Identify which cell holds the provided text, then report its [X, Y] central coordinate. 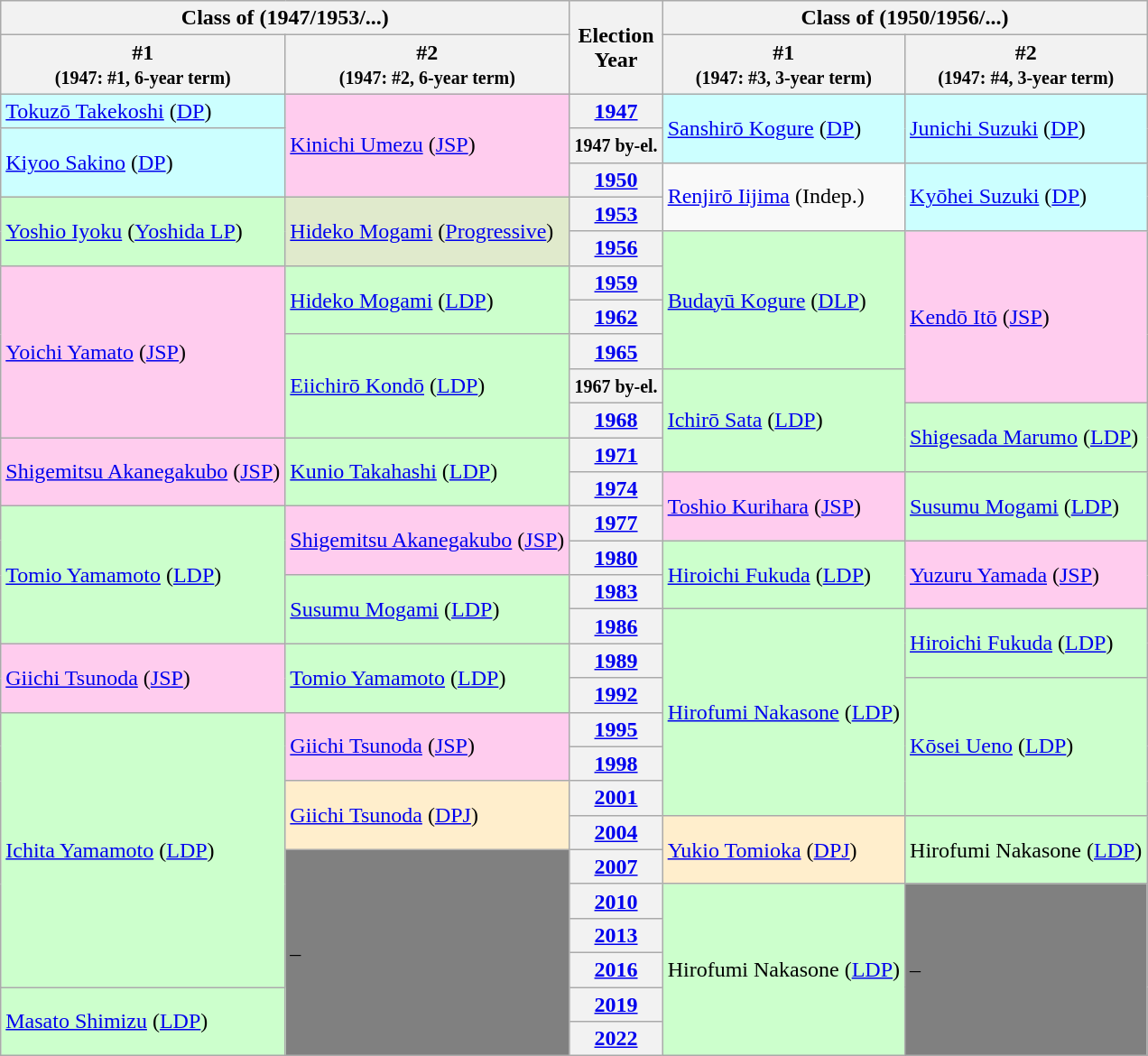
1977 [616, 523]
1998 [616, 764]
Yukio Tomioka (DPJ) [783, 849]
Sanshirō Kogure (DP) [783, 128]
Yoichi Yamato (JSP) [143, 351]
Yuzuru Yamada (JSP) [1026, 575]
2016 [616, 969]
2004 [616, 832]
1986 [616, 626]
Kyōhei Suzuki (DP) [1026, 197]
Kiyoo Sakino (DP) [143, 162]
Kinichi Umezu (JSP) [428, 145]
Giichi Tsunoda (DPJ) [428, 815]
1995 [616, 729]
Yoshio Iyoku (Yoshida LP) [143, 231]
#2(1947: #2, 6-year term) [428, 65]
#1(1947: #3, 3-year term) [783, 65]
1959 [616, 283]
1965 [616, 351]
Shigesada Marumo (LDP) [1026, 437]
1971 [616, 454]
1992 [616, 695]
Toshio Kurihara (JSP) [783, 506]
1956 [616, 248]
1962 [616, 317]
Renjirō Iijima (Indep.) [783, 197]
1983 [616, 592]
Junichi Suzuki (DP) [1026, 128]
Masato Shimizu (LDP) [143, 1022]
Hideko Mogami (LDP) [428, 300]
1947 [616, 111]
Hideko Mogami (Progressive) [428, 231]
Ichirō Sata (LDP) [783, 420]
Kōsei Ueno (LDP) [1026, 746]
2007 [616, 866]
2010 [616, 901]
1950 [616, 180]
Tokuzō Takekoshi (DP) [143, 111]
ElectionYear [616, 47]
2022 [616, 1039]
1947 by-el. [616, 145]
Ichita Yamamoto (LDP) [143, 849]
1974 [616, 489]
1989 [616, 661]
1967 by-el. [616, 385]
Class of (1950/1956/...) [904, 18]
Kunio Takahashi (LDP) [428, 471]
Kendō Itō (JSP) [1026, 317]
Class of (1947/1953/...) [285, 18]
Budayū Kogure (DLP) [783, 300]
2013 [616, 935]
1968 [616, 420]
2019 [616, 1005]
#2(1947: #4, 3-year term) [1026, 65]
Eiichirō Kondō (LDP) [428, 385]
1980 [616, 558]
#1(1947: #1, 6-year term) [143, 65]
2001 [616, 798]
1953 [616, 214]
